Detect which cell encompasses the target text, then output its (X, Y) center coordinate. 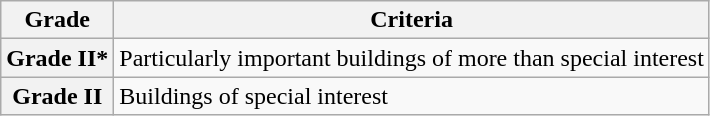
Grade II (58, 96)
Grade II* (58, 58)
Criteria (412, 20)
Grade (58, 20)
Buildings of special interest (412, 96)
Particularly important buildings of more than special interest (412, 58)
